Scan for the cell matching the given text and deliver its (X, Y) coordinate at center. 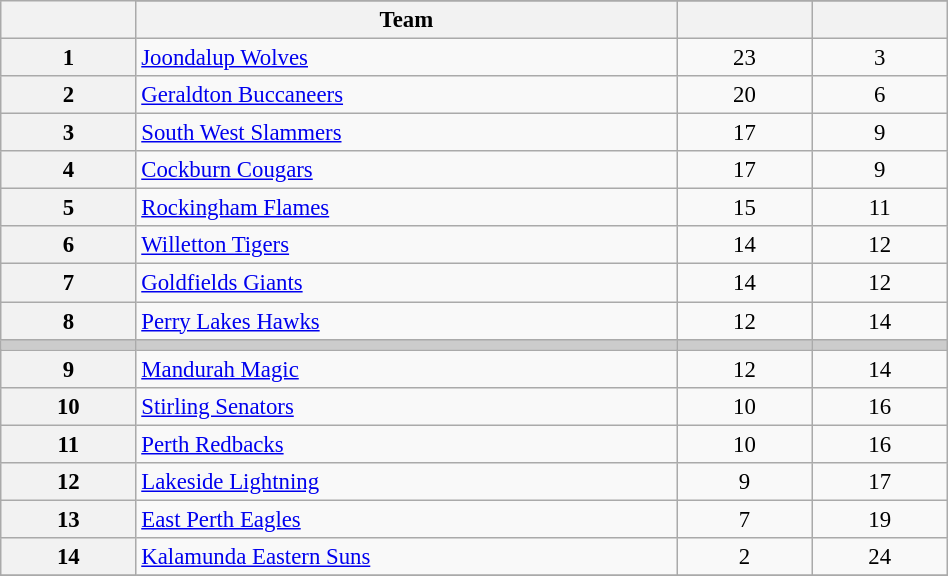
Joondalup Wolves (406, 58)
Stirling Senators (406, 406)
Kalamunda Eastern Suns (406, 557)
13 (68, 519)
23 (744, 58)
South West Slammers (406, 133)
Goldfields Giants (406, 283)
24 (880, 557)
Cockburn Cougars (406, 170)
8 (68, 321)
Team (406, 20)
Mandurah Magic (406, 369)
15 (744, 208)
5 (68, 208)
Geraldton Buccaneers (406, 95)
Perry Lakes Hawks (406, 321)
20 (744, 95)
East Perth Eagles (406, 519)
1 (68, 58)
4 (68, 170)
19 (880, 519)
Rockingham Flames (406, 208)
Perth Redbacks (406, 444)
Willetton Tigers (406, 245)
Lakeside Lightning (406, 482)
